Determine the [x, y] coordinate at the center of the cell enclosing the given text.  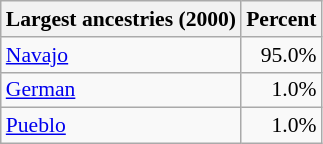
Pueblo [121, 126]
95.0% [281, 55]
Percent [281, 19]
Largest ancestries (2000) [121, 19]
Navajo [121, 55]
German [121, 90]
